Search for the cell housing the specified text and yield its [X, Y] center coordinate. 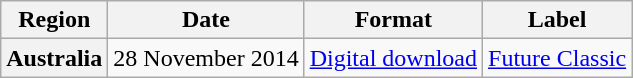
Future Classic [558, 58]
Australia [54, 58]
Region [54, 20]
Label [558, 20]
Format [393, 20]
Date [206, 20]
28 November 2014 [206, 58]
Digital download [393, 58]
